From the cell containing the given text, extract its center point as (X, Y) coordinate. 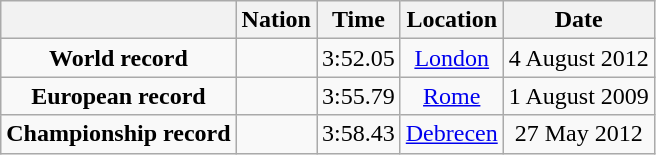
4 August 2012 (578, 58)
Rome (452, 96)
Date (578, 20)
Championship record (118, 134)
Nation (276, 20)
Location (452, 20)
Debrecen (452, 134)
1 August 2009 (578, 96)
3:58.43 (358, 134)
3:52.05 (358, 58)
27 May 2012 (578, 134)
World record (118, 58)
European record (118, 96)
Time (358, 20)
3:55.79 (358, 96)
London (452, 58)
